Locate the cell with the specified text and output its (x, y) center coordinate. 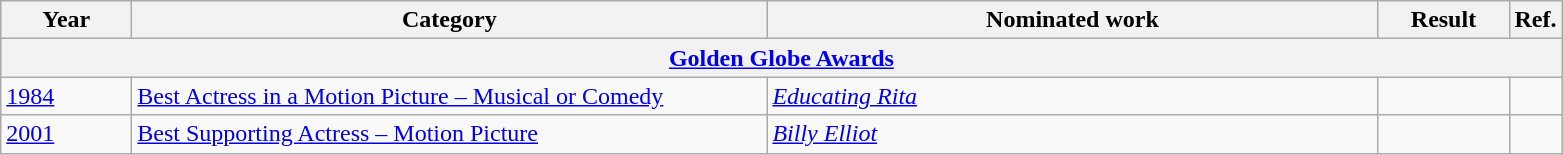
Category (450, 20)
Nominated work (1072, 20)
Best Actress in a Motion Picture – Musical or Comedy (450, 96)
Billy Elliot (1072, 134)
2001 (66, 134)
Ref. (1536, 20)
Result (1444, 20)
Educating Rita (1072, 96)
Golden Globe Awards (782, 58)
Best Supporting Actress – Motion Picture (450, 134)
1984 (66, 96)
Year (66, 20)
